For the text-containing cell, return its midpoint in [X, Y] coordinate format. 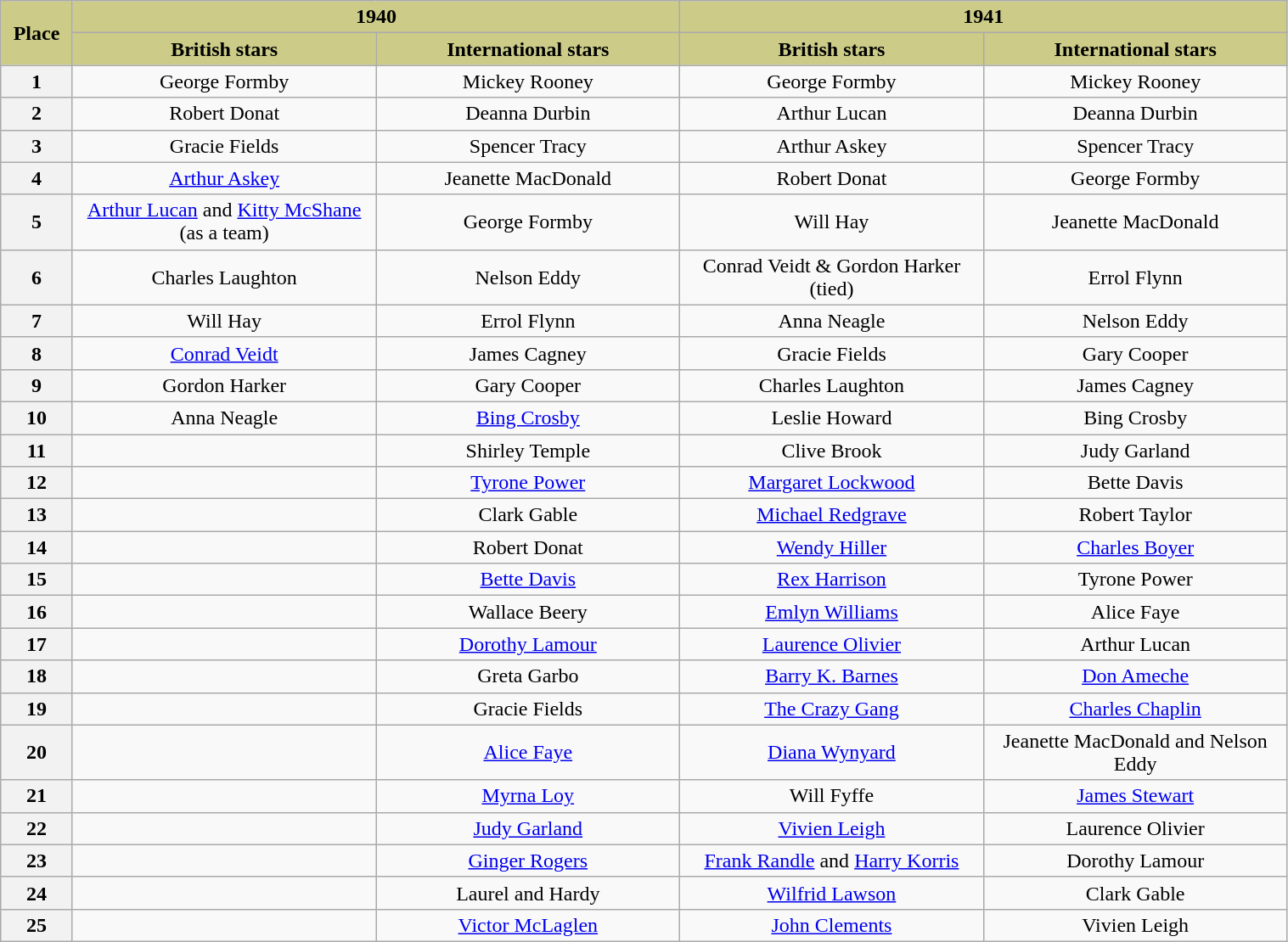
Ginger Rogers [528, 861]
Margaret Lockwood [832, 483]
Emlyn Williams [832, 612]
18 [37, 676]
Barry K. Barnes [832, 676]
Don Ameche [1135, 676]
1 [37, 81]
9 [37, 385]
21 [37, 796]
Shirley Temple [528, 451]
23 [37, 861]
5 [37, 222]
Laurel and Hardy [528, 893]
6 [37, 277]
Conrad Veidt [224, 353]
Place [37, 33]
Victor McLaglen [528, 925]
Charles Boyer [1135, 547]
19 [37, 709]
Clive Brook [832, 451]
Myrna Loy [528, 796]
1940 [375, 17]
Charles Chaplin [1135, 709]
8 [37, 353]
Greta Garbo [528, 676]
John Clements [832, 925]
10 [37, 418]
Will Fyffe [832, 796]
14 [37, 547]
12 [37, 483]
15 [37, 580]
17 [37, 644]
Rex Harrison [832, 580]
4 [37, 178]
1941 [983, 17]
Michael Redgrave [832, 515]
Frank Randle and Harry Korris [832, 861]
Arthur Lucan and Kitty McShane (as a team) [224, 222]
24 [37, 893]
Wendy Hiller [832, 547]
Robert Taylor [1135, 515]
7 [37, 321]
2 [37, 114]
13 [37, 515]
11 [37, 451]
Conrad Veidt & Gordon Harker (tied) [832, 277]
Wallace Beery [528, 612]
3 [37, 146]
Gordon Harker [224, 385]
The Crazy Gang [832, 709]
25 [37, 925]
James Stewart [1135, 796]
Diana Wynyard [832, 752]
22 [37, 828]
Leslie Howard [832, 418]
Jeanette MacDonald and Nelson Eddy [1135, 752]
20 [37, 752]
Wilfrid Lawson [832, 893]
16 [37, 612]
